Extract the [x, y] coordinate from the center of the cell holding the provided text.  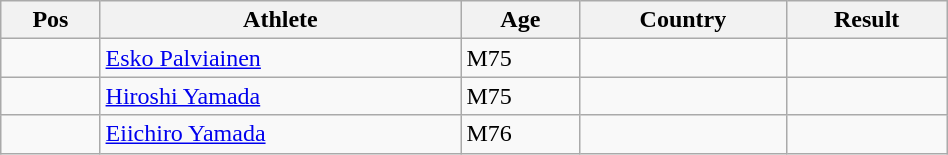
Esko Palviainen [280, 58]
Eiichiro Yamada [280, 134]
Country [683, 20]
Result [866, 20]
M76 [520, 134]
Athlete [280, 20]
Age [520, 20]
Hiroshi Yamada [280, 96]
Pos [50, 20]
